Extract the (X, Y) coordinate from the center of the cell holding the provided text.  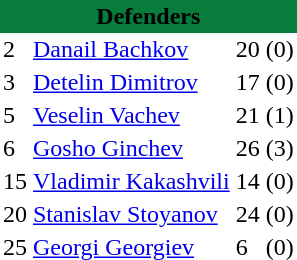
2 (15, 50)
26 (248, 148)
Detelin Dimitrov (132, 82)
Gosho Ginchev (132, 148)
6 (15, 148)
Danail Bachkov (132, 50)
Defenders (148, 16)
(1) (280, 116)
Vladimir Kakashvili (132, 182)
21 (248, 116)
Stanislav Stoyanov (132, 214)
5 (15, 116)
3 (15, 82)
24 (248, 214)
Veselin Vachev (132, 116)
(3) (280, 148)
17 (248, 82)
15 (15, 182)
14 (248, 182)
